For the text-containing cell, return its midpoint in [x, y] coordinate format. 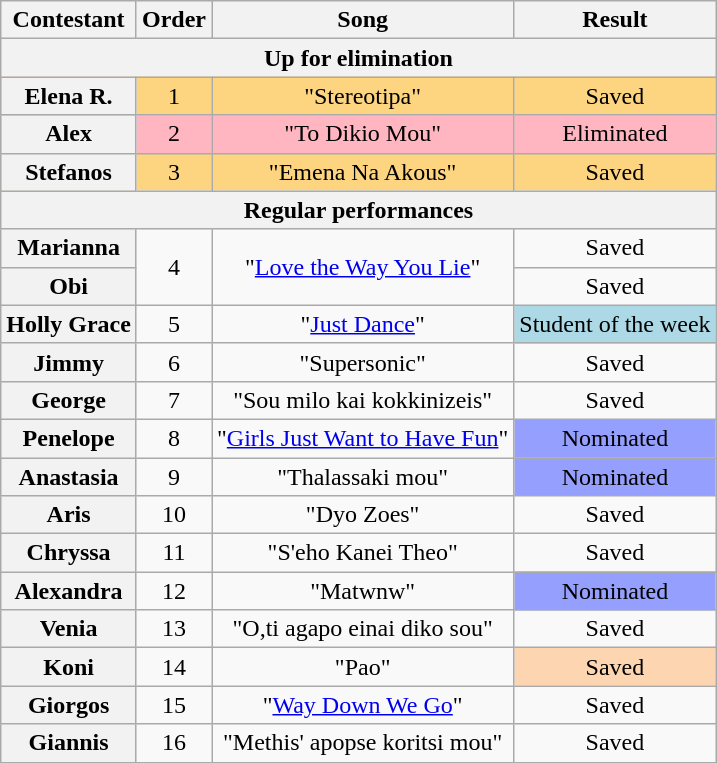
"Love the Way You Lie" [363, 267]
11 [174, 553]
7 [174, 400]
"Pao" [363, 667]
Alexandra [69, 591]
15 [174, 705]
2 [174, 134]
Obi [69, 286]
5 [174, 324]
10 [174, 515]
"Way Down We Go" [363, 705]
"Just Dance" [363, 324]
Venia [69, 629]
Holly Grace [69, 324]
Chryssa [69, 553]
1 [174, 96]
6 [174, 362]
Order [174, 20]
Regular performances [358, 210]
12 [174, 591]
14 [174, 667]
3 [174, 172]
Song [363, 20]
13 [174, 629]
"S'eho Kanei Theo" [363, 553]
Koni [69, 667]
Up for elimination [358, 58]
"Supersonic" [363, 362]
8 [174, 438]
Contestant [69, 20]
Alex [69, 134]
9 [174, 477]
16 [174, 743]
4 [174, 267]
Elena R. [69, 96]
Giannis [69, 743]
Stefanos [69, 172]
"Stereotipa" [363, 96]
Aris [69, 515]
"Thalassaki mou" [363, 477]
Marianna [69, 248]
"O,ti agapo einai diko sou" [363, 629]
Student of the week [615, 324]
Jimmy [69, 362]
"Sou milo kai kokkinizeis" [363, 400]
"Methis' apopse koritsi mou" [363, 743]
"Matwnw" [363, 591]
Anastasia [69, 477]
Giorgos [69, 705]
"Emena Na Akous" [363, 172]
Result [615, 20]
George [69, 400]
Eliminated [615, 134]
"Dyo Zoes" [363, 515]
"Girls Just Want to Have Fun" [363, 438]
Penelope [69, 438]
"To Dikio Mou" [363, 134]
